Provide the (x, y) coordinate of the cell's center where the given text is located.  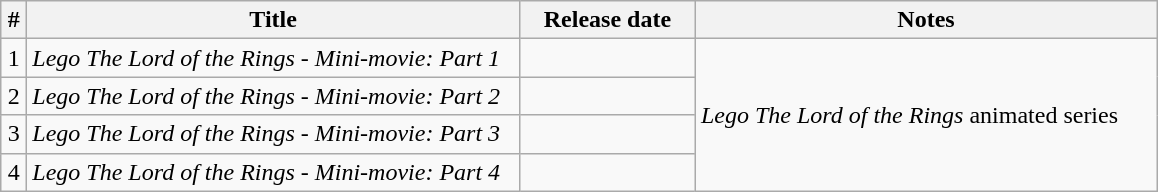
Notes (926, 20)
Lego The Lord of the Rings - Mini-movie: Part 1 (274, 58)
Release date (607, 20)
Lego The Lord of the Rings - Mini-movie: Part 4 (274, 172)
2 (14, 96)
Lego The Lord of the Rings - Mini-movie: Part 3 (274, 134)
Title (274, 20)
3 (14, 134)
Lego The Lord of the Rings animated series (926, 115)
Lego The Lord of the Rings - Mini-movie: Part 2 (274, 96)
4 (14, 172)
# (14, 20)
1 (14, 58)
